Scan for the cell matching the given text and deliver its [x, y] coordinate at center. 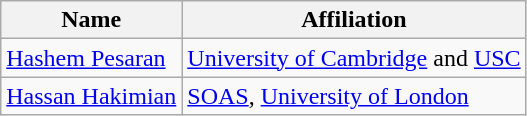
University of Cambridge and USC [354, 58]
SOAS, University of London [354, 96]
Name [92, 20]
Hashem Pesaran [92, 58]
Hassan Hakimian [92, 96]
Affiliation [354, 20]
